Capture the cell that displays the provided text and extract its [X, Y] central coordinate. 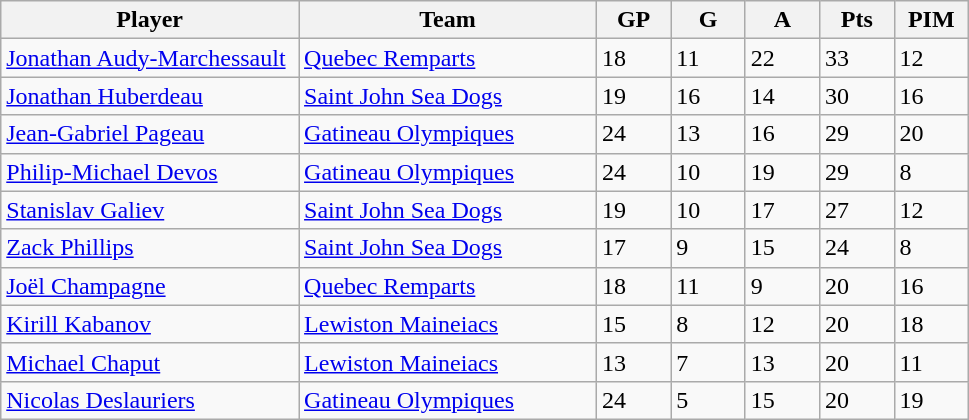
Jean-Gabriel Pageau [150, 134]
A [782, 20]
14 [782, 96]
33 [857, 58]
22 [782, 58]
Player [150, 20]
5 [708, 400]
Michael Chaput [150, 362]
Jonathan Audy-Marchessault [150, 58]
30 [857, 96]
Pts [857, 20]
Jonathan Huberdeau [150, 96]
G [708, 20]
GP [633, 20]
Kirill Kabanov [150, 324]
Stanislav Galiev [150, 210]
Nicolas Deslauriers [150, 400]
Joël Champagne [150, 286]
Philip-Michael Devos [150, 172]
Team [448, 20]
PIM [932, 20]
27 [857, 210]
7 [708, 362]
Zack Phillips [150, 248]
